Return (x, y) of the center of cell containing provided text 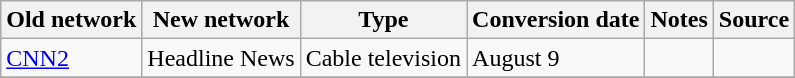
Headline News (221, 58)
August 9 (556, 58)
Old network (72, 20)
Notes (679, 20)
CNN2 (72, 58)
New network (221, 20)
Type (383, 20)
Cable television (383, 58)
Source (754, 20)
Conversion date (556, 20)
